Locate the cell with the specified text and output its (X, Y) center coordinate. 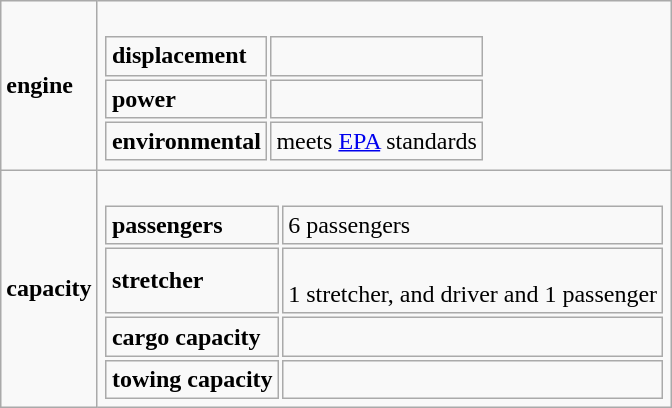
engine (49, 86)
power (186, 99)
displacement power environmental meets EPA standards (384, 86)
passengers 6 passengers stretcher 1 stretcher, and driver and 1 passenger cargo capacity towing capacity (384, 289)
6 passengers (472, 225)
1 stretcher, and driver and 1 passenger (472, 282)
environmental (186, 141)
displacement (186, 56)
capacity (49, 289)
cargo capacity (192, 337)
meets EPA standards (376, 141)
towing capacity (192, 380)
stretcher (192, 282)
passengers (192, 225)
